Locate the cell with the specified text and output its (x, y) center coordinate. 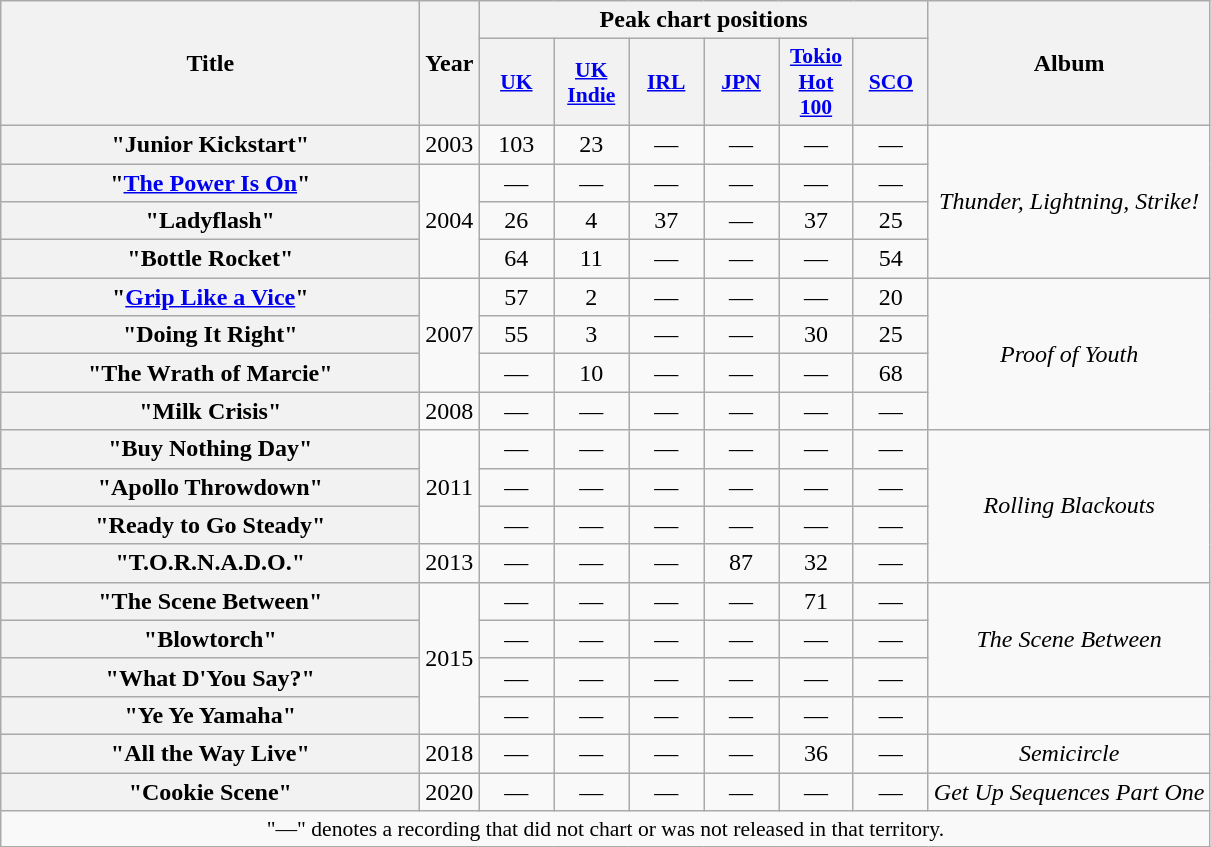
Thunder, Lightning, Strike! (1069, 201)
20 (890, 297)
"What D'You Say?" (210, 677)
64 (516, 259)
10 (592, 373)
"—" denotes a recording that did not chart or was not released in that territory. (606, 829)
2007 (450, 335)
2015 (450, 658)
"The Wrath of Marcie" (210, 373)
"Ladyflash" (210, 221)
57 (516, 297)
Get Up Sequences Part One (1069, 791)
"The Scene Between" (210, 601)
2020 (450, 791)
Title (210, 64)
"Bottle Rocket" (210, 259)
2004 (450, 221)
"Ye Ye Yamaha" (210, 715)
Album (1069, 64)
2011 (450, 487)
The Scene Between (1069, 639)
IRL (666, 82)
2 (592, 297)
"All the Way Live" (210, 753)
"Cookie Scene" (210, 791)
Semicircle (1069, 753)
Peak chart positions (704, 20)
SCO (890, 82)
2003 (450, 144)
"Buy Nothing Day" (210, 449)
UKIndie (592, 82)
Proof of Youth (1069, 354)
55 (516, 335)
30 (816, 335)
4 (592, 221)
36 (816, 753)
2018 (450, 753)
"Milk Crisis" (210, 411)
2013 (450, 563)
UK (516, 82)
26 (516, 221)
3 (592, 335)
"Apollo Throwdown" (210, 487)
Tokio Hot 100 (816, 82)
JPN (742, 82)
"Ready to Go Steady" (210, 525)
"The Power Is On" (210, 183)
2008 (450, 411)
"Doing It Right" (210, 335)
54 (890, 259)
87 (742, 563)
71 (816, 601)
Rolling Blackouts (1069, 506)
"T.O.R.N.A.D.O." (210, 563)
"Junior Kickstart" (210, 144)
23 (592, 144)
"Grip Like a Vice" (210, 297)
32 (816, 563)
Year (450, 64)
"Blowtorch" (210, 639)
11 (592, 259)
103 (516, 144)
68 (890, 373)
